Search for the cell housing the specified text and yield its [X, Y] center coordinate. 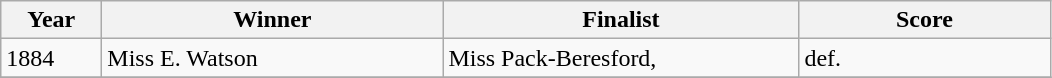
Finalist [621, 20]
Winner [272, 20]
def. [924, 58]
Year [52, 20]
Score [924, 20]
Miss Pack-Beresford, [621, 58]
1884 [52, 58]
Miss E. Watson [272, 58]
